Capture the cell that displays the provided text and extract its [X, Y] central coordinate. 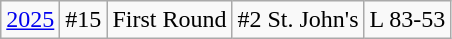
#2 St. John's [298, 20]
2025 [30, 20]
#15 [84, 20]
L 83-53 [408, 20]
First Round [170, 20]
